Extract the [X, Y] coordinate from the center of the cell holding the provided text.  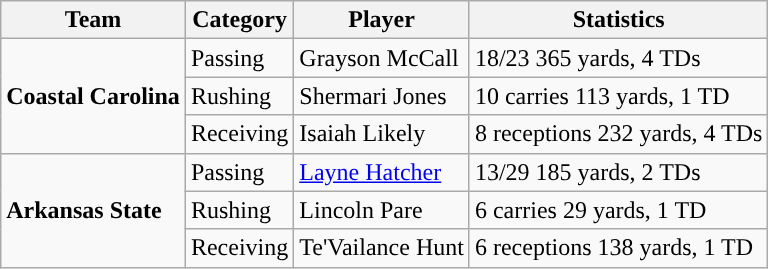
Lincoln Pare [382, 210]
Player [382, 20]
Layne Hatcher [382, 172]
Category [239, 20]
Shermari Jones [382, 96]
Statistics [618, 20]
Coastal Carolina [94, 96]
Grayson McCall [382, 58]
13/29 185 yards, 2 TDs [618, 172]
Team [94, 20]
Arkansas State [94, 210]
18/23 365 yards, 4 TDs [618, 58]
10 carries 113 yards, 1 TD [618, 96]
6 receptions 138 yards, 1 TD [618, 248]
Te'Vailance Hunt [382, 248]
Isaiah Likely [382, 134]
8 receptions 232 yards, 4 TDs [618, 134]
6 carries 29 yards, 1 TD [618, 210]
